From the cell containing the given text, extract its center point as (x, y) coordinate. 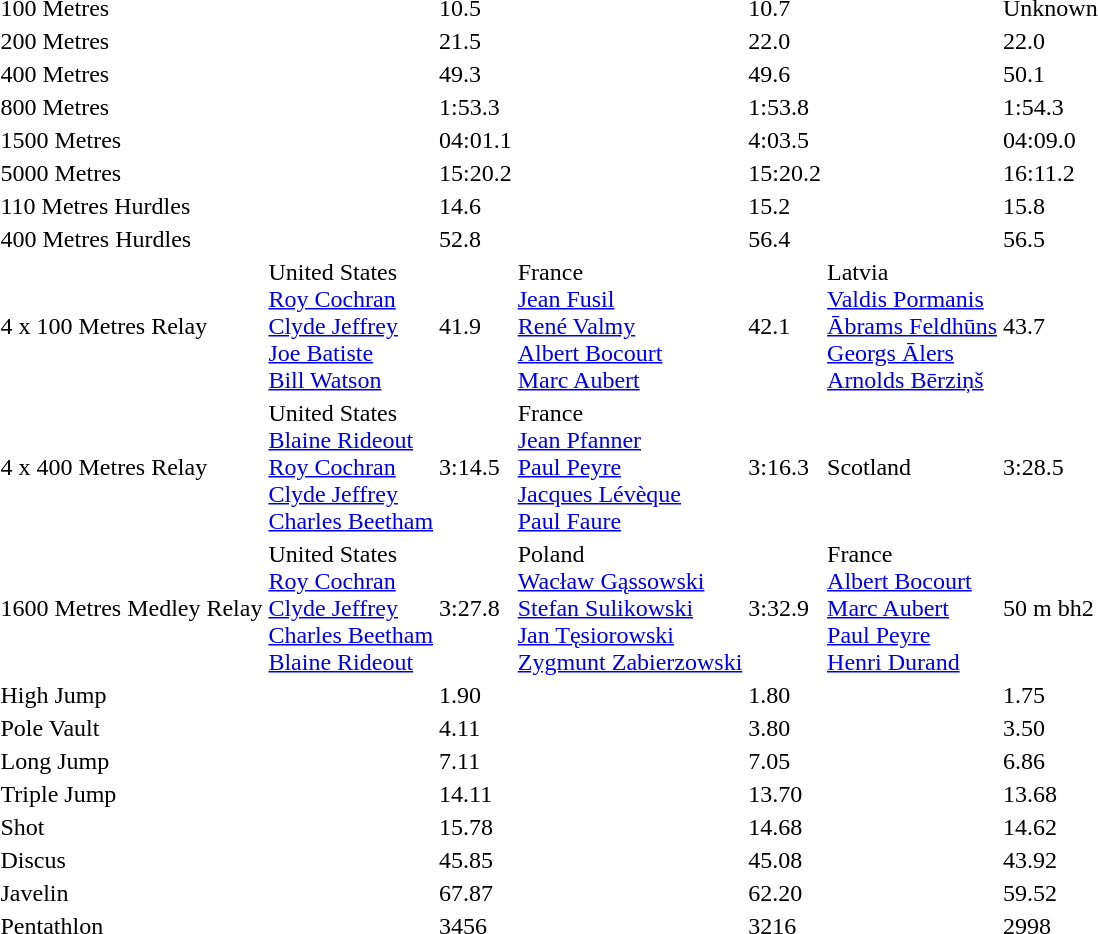
15.2 (785, 206)
41.9 (476, 326)
15.78 (476, 827)
1.90 (476, 695)
1.80 (785, 695)
United StatesBlaine RideoutRoy CochranClyde JeffreyCharles Beetham (351, 467)
62.20 (785, 893)
3:32.9 (785, 608)
67.87 (476, 893)
42.1 (785, 326)
7.05 (785, 761)
4.11 (476, 728)
Scotland (912, 467)
56.4 (785, 239)
45.85 (476, 860)
United StatesRoy CochranClyde JeffreyJoe BatisteBill Watson (351, 326)
PolandWacław GąssowskiStefan SulikowskiJan TęsiorowskiZygmunt Zabierzowski (630, 608)
14.6 (476, 206)
3.80 (785, 728)
14.11 (476, 794)
22.0 (785, 41)
FranceAlbert BocourtMarc AubertPaul PeyreHenri Durand (912, 608)
21.5 (476, 41)
LatviaValdis PormanisĀbrams FeldhūnsGeorgs ĀlersArnolds Bērziņš (912, 326)
04:01.1 (476, 140)
1:53.8 (785, 107)
52.8 (476, 239)
14.68 (785, 827)
3:14.5 (476, 467)
4:03.5 (785, 140)
3:27.8 (476, 608)
FranceJean FusilRené ValmyAlbert BocourtMarc Aubert (630, 326)
3:16.3 (785, 467)
United StatesRoy CochranClyde JeffreyCharles BeethamBlaine Rideout (351, 608)
FranceJean PfannerPaul PeyreJacques LévèquePaul Faure (630, 467)
45.08 (785, 860)
13.70 (785, 794)
7.11 (476, 761)
49.3 (476, 74)
49.6 (785, 74)
1:53.3 (476, 107)
